Extract the [X, Y] coordinate from the center of the cell holding the provided text.  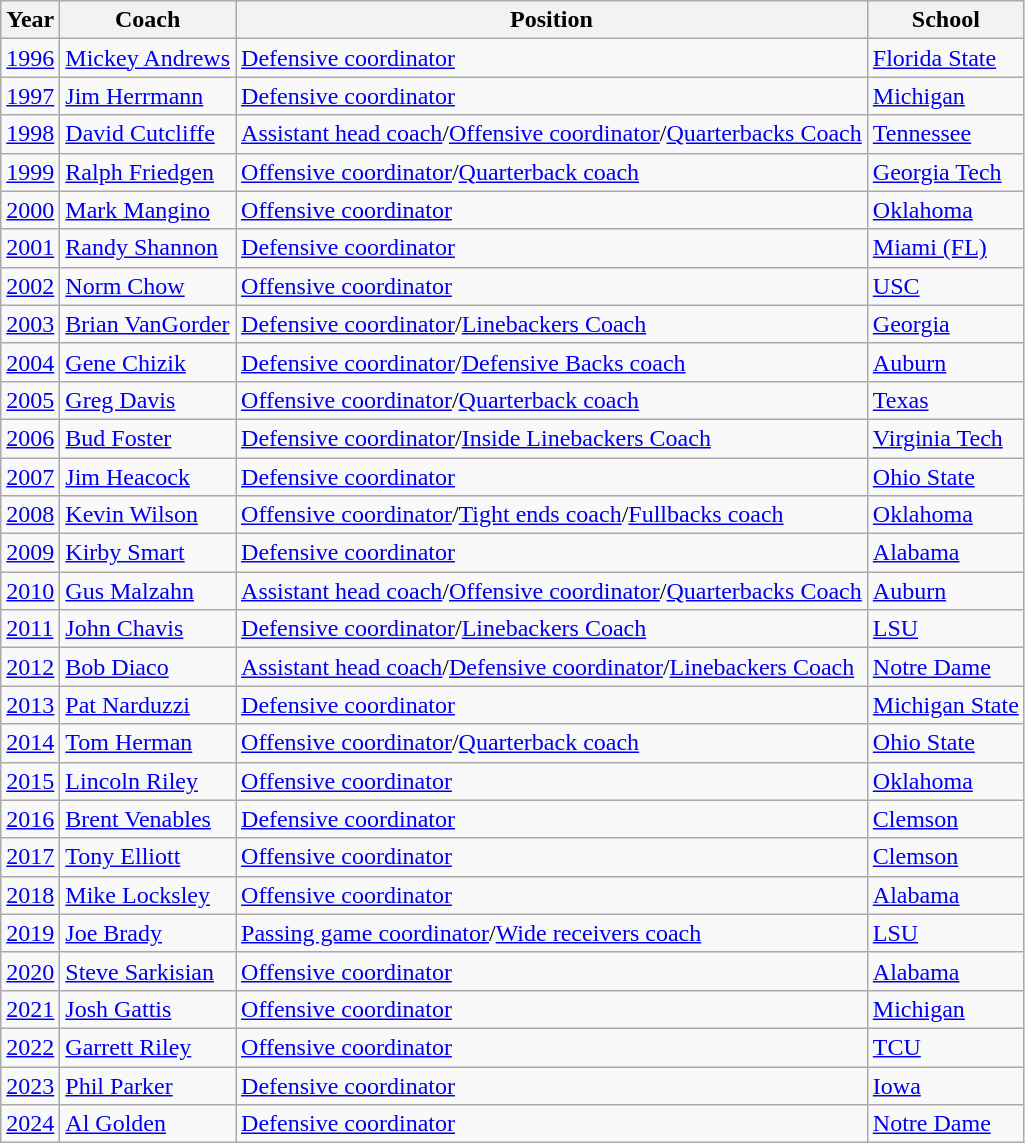
Pat Narduzzi [148, 705]
Phil Parker [148, 1085]
Greg Davis [148, 400]
2017 [30, 857]
Mickey Andrews [148, 58]
Randy Shannon [148, 248]
2003 [30, 324]
Georgia [946, 324]
2019 [30, 933]
1997 [30, 96]
Brent Venables [148, 819]
Lincoln Riley [148, 781]
Passing game coordinator/Wide receivers coach [552, 933]
TCU [946, 1047]
2024 [30, 1124]
Coach [148, 20]
Year [30, 20]
John Chavis [148, 629]
Virginia Tech [946, 438]
Josh Gattis [148, 1009]
1996 [30, 58]
2000 [30, 210]
2005 [30, 400]
Bud Foster [148, 438]
Tennessee [946, 134]
Texas [946, 400]
Position [552, 20]
Gene Chizik [148, 362]
School [946, 20]
2004 [30, 362]
Michigan State [946, 705]
2016 [30, 819]
Jim Herrmann [148, 96]
Gus Malzahn [148, 591]
2020 [30, 971]
1999 [30, 172]
Bob Diaco [148, 667]
2015 [30, 781]
Kevin Wilson [148, 515]
USC [946, 286]
Ralph Friedgen [148, 172]
Jim Heacock [148, 477]
Georgia Tech [946, 172]
Florida State [946, 58]
2021 [30, 1009]
Miami (FL) [946, 248]
2001 [30, 248]
2022 [30, 1047]
David Cutcliffe [148, 134]
Assistant head coach/Defensive coordinator/Linebackers Coach [552, 667]
Offensive coordinator/Tight ends coach/Fullbacks coach [552, 515]
2011 [30, 629]
Defensive coordinator/Inside Linebackers Coach [552, 438]
2023 [30, 1085]
Tom Herman [148, 743]
Defensive coordinator/Defensive Backs coach [552, 362]
2006 [30, 438]
2018 [30, 895]
2007 [30, 477]
2012 [30, 667]
2002 [30, 286]
Tony Elliott [148, 857]
Kirby Smart [148, 553]
2008 [30, 515]
Joe Brady [148, 933]
Al Golden [148, 1124]
Iowa [946, 1085]
Norm Chow [148, 286]
2009 [30, 553]
1998 [30, 134]
Mark Mangino [148, 210]
Garrett Riley [148, 1047]
Mike Locksley [148, 895]
2010 [30, 591]
Brian VanGorder [148, 324]
2014 [30, 743]
Steve Sarkisian [148, 971]
2013 [30, 705]
